Return [x, y] of the center of cell containing provided text 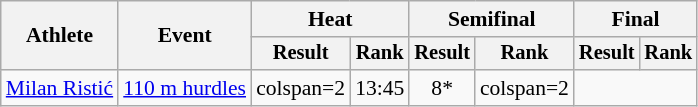
Heat [330, 19]
13:45 [380, 88]
110 m hurdles [184, 88]
Milan Ristić [60, 88]
8* [442, 88]
Athlete [60, 36]
Semifinal [492, 19]
Final [636, 19]
Event [184, 36]
